Capture the cell that displays the provided text and extract its (x, y) central coordinate. 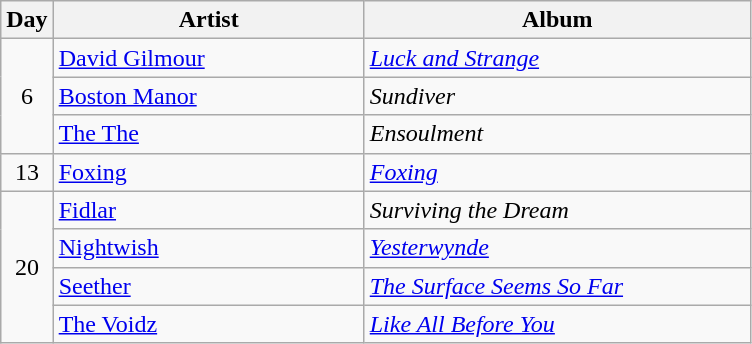
Day (27, 20)
Seether (208, 286)
The The (208, 134)
Artist (208, 20)
20 (27, 267)
Sundiver (557, 96)
Ensoulment (557, 134)
Like All Before You (557, 324)
13 (27, 172)
Luck and Strange (557, 58)
The Voidz (208, 324)
6 (27, 96)
Fidlar (208, 210)
The Surface Seems So Far (557, 286)
Nightwish (208, 248)
Surviving the Dream (557, 210)
David Gilmour (208, 58)
Yesterwynde (557, 248)
Album (557, 20)
Boston Manor (208, 96)
